Search for the cell housing the specified text and yield its (x, y) center coordinate. 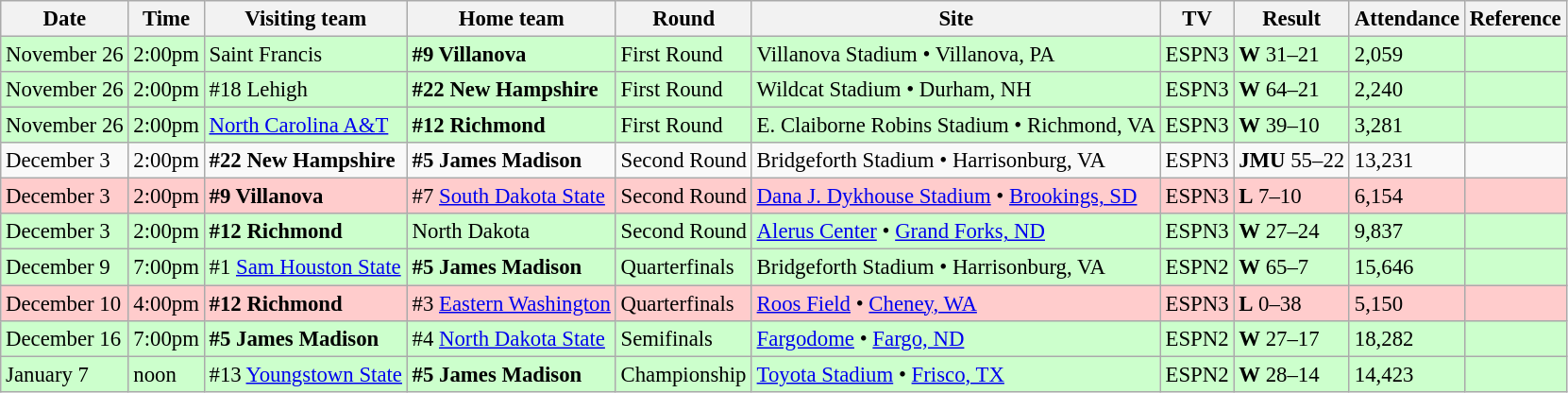
#13 Youngstown State (306, 374)
Visiting team (306, 19)
TV (1197, 19)
noon (166, 374)
Saint Francis (306, 55)
W 27–24 (1291, 231)
E. Claiborne Robins Stadium • Richmond, VA (955, 126)
Result (1291, 19)
#1 Sam Houston State (306, 267)
9,837 (1407, 231)
W 27–17 (1291, 338)
15,646 (1407, 267)
Alerus Center • Grand Forks, ND (955, 231)
Toyota Stadium • Frisco, TX (955, 374)
Dana J. Dykhouse Stadium • Brookings, SD (955, 196)
January 7 (64, 374)
December 10 (64, 303)
W 28–14 (1291, 374)
Attendance (1407, 19)
December 9 (64, 267)
14,423 (1407, 374)
Semifinals (683, 338)
Date (64, 19)
#3 Eastern Washington (512, 303)
18,282 (1407, 338)
Site (955, 19)
Fargodome • Fargo, ND (955, 338)
Championship (683, 374)
Home team (512, 19)
5,150 (1407, 303)
2,059 (1407, 55)
Reference (1515, 19)
3,281 (1407, 126)
#4 North Dakota State (512, 338)
2,240 (1407, 90)
#7 South Dakota State (512, 196)
W 39–10 (1291, 126)
North Carolina A&T (306, 126)
13,231 (1407, 161)
4:00pm (166, 303)
Roos Field • Cheney, WA (955, 303)
L 7–10 (1291, 196)
L 0–38 (1291, 303)
Time (166, 19)
6,154 (1407, 196)
W 31–21 (1291, 55)
W 64–21 (1291, 90)
W 65–7 (1291, 267)
Villanova Stadium • Villanova, PA (955, 55)
#18 Lehigh (306, 90)
JMU 55–22 (1291, 161)
North Dakota (512, 231)
Round (683, 19)
December 16 (64, 338)
Wildcat Stadium • Durham, NH (955, 90)
